From the cell containing the given text, extract its center point as (x, y) coordinate. 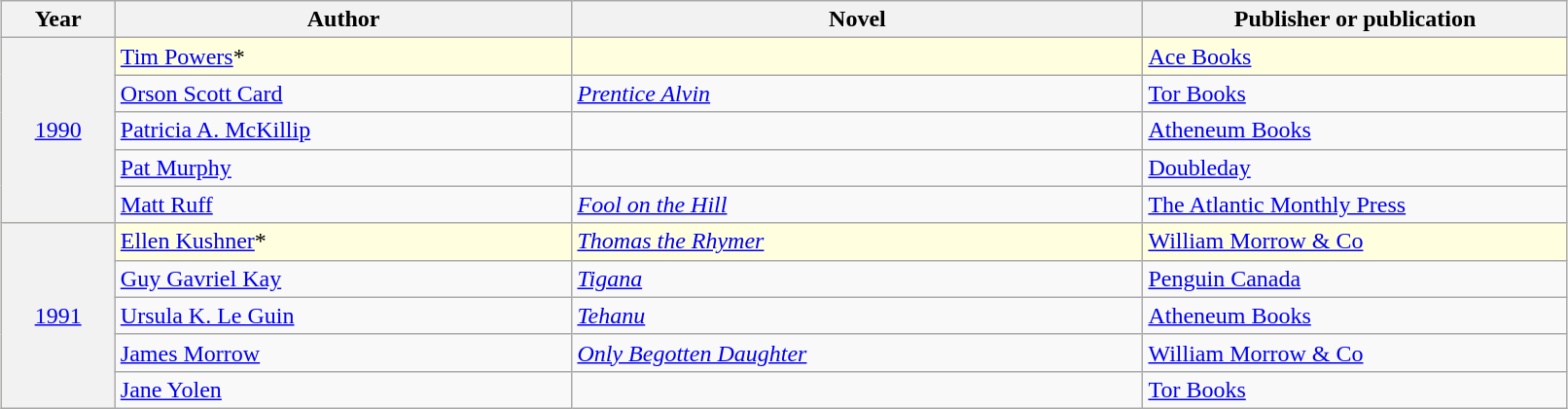
Tehanu (858, 316)
Thomas the Rhymer (858, 242)
The Atlantic Monthly Press (1355, 204)
Pat Murphy (343, 167)
Patricia A. McKillip (343, 130)
Ellen Kushner* (343, 242)
Year (58, 19)
Matt Ruff (343, 204)
Publisher or publication (1355, 19)
Orson Scott Card (343, 93)
Tigana (858, 279)
Novel (858, 19)
Guy Gavriel Kay (343, 279)
Ursula K. Le Guin (343, 316)
Fool on the Hill (858, 204)
Tim Powers* (343, 56)
Ace Books (1355, 56)
1991 (58, 316)
Only Begotten Daughter (858, 353)
Prentice Alvin (858, 93)
Jane Yolen (343, 390)
Doubleday (1355, 167)
Penguin Canada (1355, 279)
James Morrow (343, 353)
1990 (58, 130)
Author (343, 19)
